Detect which cell encompasses the target text, then output its [X, Y] center coordinate. 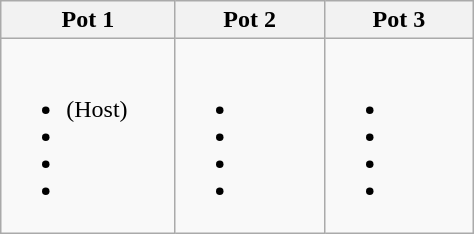
Pot 1 [88, 20]
Pot 2 [250, 20]
(Host) [88, 136]
Pot 3 [398, 20]
